Return [X, Y] of the center of cell containing provided text 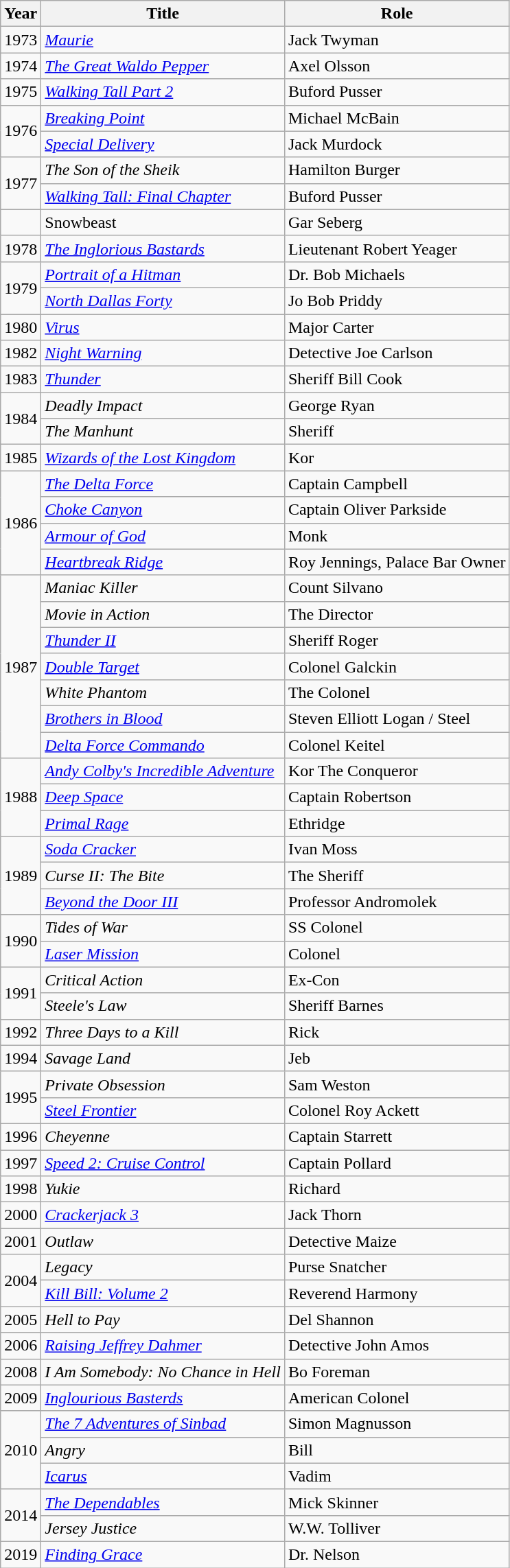
1976 [21, 131]
Crackerjack 3 [163, 1215]
Steel Frontier [163, 1110]
Detective Joe Carlson [397, 353]
Captain Oliver Parkside [397, 510]
Curse II: The Bite [163, 876]
Year [21, 14]
Delta Force Commando [163, 745]
Jersey Justice [163, 1528]
Colonel [397, 954]
2010 [21, 1450]
Mick Skinner [397, 1502]
1974 [21, 66]
Ex-Con [397, 980]
Kill Bill: Volume 2 [163, 1294]
Double Target [163, 666]
Captain Robertson [397, 797]
I Am Somebody: No Chance in Hell [163, 1372]
Soda Cracker [163, 850]
2001 [21, 1241]
The Director [397, 614]
Lieutenant Robert Yeager [397, 248]
Thunder II [163, 640]
Major Carter [397, 327]
Roy Jennings, Palace Bar Owner [397, 562]
Detective John Amos [397, 1346]
Cheyenne [163, 1136]
Richard [397, 1189]
1991 [21, 993]
1984 [21, 419]
Del Shannon [397, 1320]
2004 [21, 1280]
2006 [21, 1346]
Colonel Galckin [397, 666]
1997 [21, 1163]
Andy Colby's Incredible Adventure [163, 771]
American Colonel [397, 1398]
2019 [21, 1554]
Michael McBain [397, 118]
Snowbeast [163, 222]
Gar Seberg [397, 222]
1985 [21, 458]
Raising Jeffrey Dahmer [163, 1346]
Wizards of the Lost Kingdom [163, 458]
Vadim [397, 1476]
1986 [21, 523]
Colonel Keitel [397, 745]
1995 [21, 1097]
Armour of God [163, 536]
The Manhunt [163, 432]
Dr. Nelson [397, 1554]
Colonel Roy Ackett [397, 1110]
North Dallas Forty [163, 301]
Choke Canyon [163, 510]
The Son of the Sheik [163, 170]
1988 [21, 797]
George Ryan [397, 406]
Three Days to a Kill [163, 1032]
The Sheriff [397, 876]
Maniac Killer [163, 588]
1987 [21, 666]
Sheriff Barnes [397, 1006]
Sheriff [397, 432]
Title [163, 14]
1992 [21, 1032]
Count Silvano [397, 588]
Outlaw [163, 1241]
Bill [397, 1450]
Ivan Moss [397, 850]
Kor The Conqueror [397, 771]
Critical Action [163, 980]
Jo Bob Priddy [397, 301]
Kor [397, 458]
The Colonel [397, 692]
Hamilton Burger [397, 170]
Brothers in Blood [163, 718]
Movie in Action [163, 614]
Hell to Pay [163, 1320]
Walking Tall Part 2 [163, 92]
Jack Thorn [397, 1215]
1980 [21, 327]
1989 [21, 876]
1982 [21, 353]
Steven Elliott Logan / Steel [397, 718]
Speed 2: Cruise Control [163, 1163]
Inglourious Basterds [163, 1398]
The Dependables [163, 1502]
Purse Snatcher [397, 1267]
1979 [21, 288]
Private Obsession [163, 1084]
Dr. Bob Michaels [397, 274]
Night Warning [163, 353]
Primal Rage [163, 823]
Finding Grace [163, 1554]
The Great Waldo Pepper [163, 66]
Yukie [163, 1189]
The Inglorious Bastards [163, 248]
SS Colonel [397, 928]
Walking Tall: Final Chapter [163, 196]
Reverend Harmony [397, 1294]
The 7 Adventures of Sinbad [163, 1424]
Deadly Impact [163, 406]
Special Delivery [163, 144]
Role [397, 14]
Laser Mission [163, 954]
Ethridge [397, 823]
1990 [21, 941]
Axel Olsson [397, 66]
Tides of War [163, 928]
Detective Maize [397, 1241]
White Phantom [163, 692]
Deep Space [163, 797]
1994 [21, 1058]
Jeb [397, 1058]
Monk [397, 536]
1983 [21, 379]
1973 [21, 40]
Virus [163, 327]
1977 [21, 183]
Sheriff Roger [397, 640]
W.W. Tolliver [397, 1528]
Bo Foreman [397, 1372]
Beyond the Door III [163, 902]
Portrait of a Hitman [163, 274]
The Delta Force [163, 484]
2000 [21, 1215]
Steele's Law [163, 1006]
Legacy [163, 1267]
Icarus [163, 1476]
1975 [21, 92]
2009 [21, 1398]
Professor Andromolek [397, 902]
Jack Twyman [397, 40]
1996 [21, 1136]
2008 [21, 1372]
1998 [21, 1189]
Jack Murdock [397, 144]
2005 [21, 1320]
Maurie [163, 40]
Breaking Point [163, 118]
1978 [21, 248]
Captain Pollard [397, 1163]
Captain Campbell [397, 484]
Thunder [163, 379]
Simon Magnusson [397, 1424]
Captain Starrett [397, 1136]
Rick [397, 1032]
2014 [21, 1515]
Angry [163, 1450]
Heartbreak Ridge [163, 562]
Sam Weston [397, 1084]
Sheriff Bill Cook [397, 379]
Savage Land [163, 1058]
